Return the [x, y] coordinate for the center point of the cell that contains the specified text.  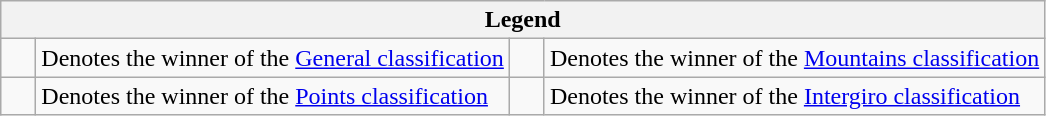
Legend [523, 20]
Denotes the winner of the Intergiro classification [794, 96]
Denotes the winner of the Points classification [273, 96]
Denotes the winner of the General classification [273, 58]
Denotes the winner of the Mountains classification [794, 58]
